Capture the cell that displays the provided text and extract its (X, Y) central coordinate. 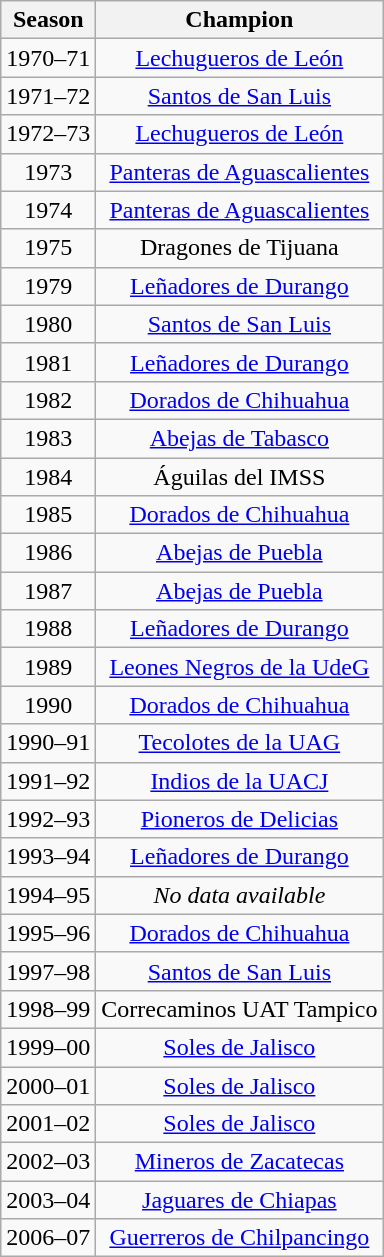
1974 (48, 210)
1993–94 (48, 857)
1999–00 (48, 1047)
Dragones de Tijuana (240, 248)
Correcaminos UAT Tampico (240, 1009)
No data available (240, 895)
2002–03 (48, 1162)
1994–95 (48, 895)
1991–92 (48, 781)
1971–72 (48, 96)
1998–99 (48, 1009)
1975 (48, 248)
2006–07 (48, 1238)
1992–93 (48, 819)
Abejas de Tabasco (240, 438)
1990–91 (48, 743)
1981 (48, 362)
1973 (48, 172)
Jaguares de Chiapas (240, 1200)
1990 (48, 705)
1979 (48, 286)
1997–98 (48, 971)
1995–96 (48, 933)
Indios de la UACJ (240, 781)
Season (48, 20)
1986 (48, 553)
1984 (48, 477)
1982 (48, 400)
Leones Negros de la UdeG (240, 667)
1983 (48, 438)
Guerreros de Chilpancingo (240, 1238)
2003–04 (48, 1200)
1988 (48, 629)
1985 (48, 515)
2000–01 (48, 1085)
2001–02 (48, 1124)
Águilas del IMSS (240, 477)
1980 (48, 324)
1970–71 (48, 58)
Champion (240, 20)
1987 (48, 591)
Tecolotes de la UAG (240, 743)
1972–73 (48, 134)
Pioneros de Delicias (240, 819)
Mineros de Zacatecas (240, 1162)
1989 (48, 667)
